Locate the cell with the specified text and output its (X, Y) center coordinate. 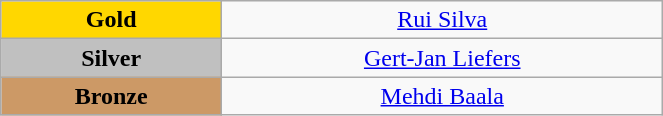
Silver (112, 58)
Mehdi Baala (442, 96)
Rui Silva (442, 20)
Gert-Jan Liefers (442, 58)
Gold (112, 20)
Bronze (112, 96)
